Search for the cell housing the specified text and yield its [X, Y] center coordinate. 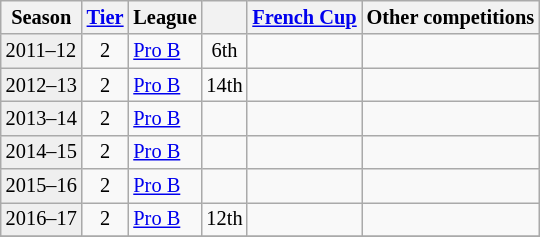
2012–13 [42, 85]
League [164, 17]
2016–17 [42, 219]
12th [225, 219]
2015–16 [42, 186]
Other competitions [450, 17]
2014–15 [42, 152]
2011–12 [42, 51]
6th [225, 51]
Season [42, 17]
2013–14 [42, 118]
14th [225, 85]
French Cup [304, 17]
Tier [106, 17]
